Capture the cell that displays the provided text and extract its [X, Y] central coordinate. 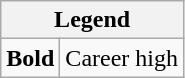
Legend [92, 20]
Bold [30, 58]
Career high [122, 58]
